Detect which cell encompasses the target text, then output its [x, y] center coordinate. 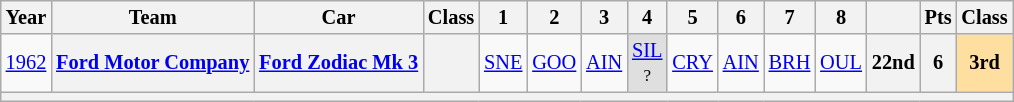
Car [338, 17]
Team [152, 17]
CRY [692, 63]
Ford Motor Company [152, 63]
3 [604, 17]
Pts [938, 17]
SNE [503, 63]
1962 [26, 63]
5 [692, 17]
BRH [790, 63]
3rd [984, 63]
2 [554, 17]
22nd [894, 63]
8 [841, 17]
GOO [554, 63]
7 [790, 17]
4 [647, 17]
SIL? [647, 63]
OUL [841, 63]
Year [26, 17]
Ford Zodiac Mk 3 [338, 63]
1 [503, 17]
